Return the [X, Y] coordinate for the center point of the cell that contains the specified text.  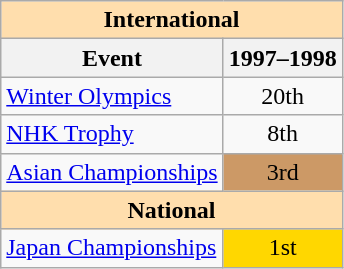
NHK Trophy [112, 134]
8th [282, 134]
International [172, 20]
20th [282, 96]
Japan Championships [112, 248]
1st [282, 248]
Winter Olympics [112, 96]
Asian Championships [112, 172]
Event [112, 58]
1997–1998 [282, 58]
National [172, 210]
3rd [282, 172]
